For the text-containing cell, return its midpoint in [X, Y] coordinate format. 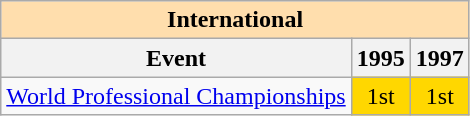
Event [176, 58]
1997 [440, 58]
International [236, 20]
World Professional Championships [176, 96]
1995 [380, 58]
